Identify which cell holds the provided text, then report its [X, Y] central coordinate. 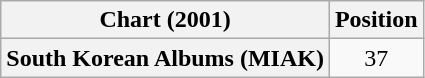
Position [376, 20]
Chart (2001) [166, 20]
37 [376, 58]
South Korean Albums (MIAK) [166, 58]
